Output the (X, Y) coordinate of the center of the cell containing the given text.  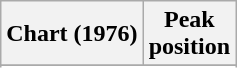
Peakposition (189, 34)
Chart (1976) (72, 34)
